Find where the given text appears and provide that cell's center as [x, y] coordinate. 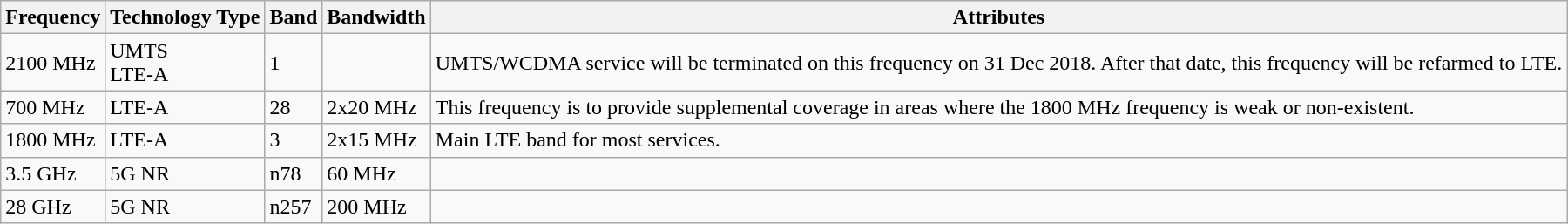
3.5 GHz [53, 173]
Attributes [998, 17]
2x15 MHz [376, 140]
This frequency is to provide supplemental coverage in areas where the 1800 MHz frequency is weak or non-existent. [998, 107]
28 [294, 107]
Frequency [53, 17]
Technology Type [185, 17]
1800 MHz [53, 140]
n78 [294, 173]
2x20 MHz [376, 107]
Band [294, 17]
28 GHz [53, 207]
UMTS/WCDMA service will be terminated on this frequency on 31 Dec 2018. After that date, this frequency will be refarmed to LTE. [998, 63]
Main LTE band for most services. [998, 140]
200 MHz [376, 207]
3 [294, 140]
60 MHz [376, 173]
Bandwidth [376, 17]
700 MHz [53, 107]
n257 [294, 207]
2100 MHz [53, 63]
1 [294, 63]
UMTSLTE-A [185, 63]
